Search for the cell housing the specified text and yield its [X, Y] center coordinate. 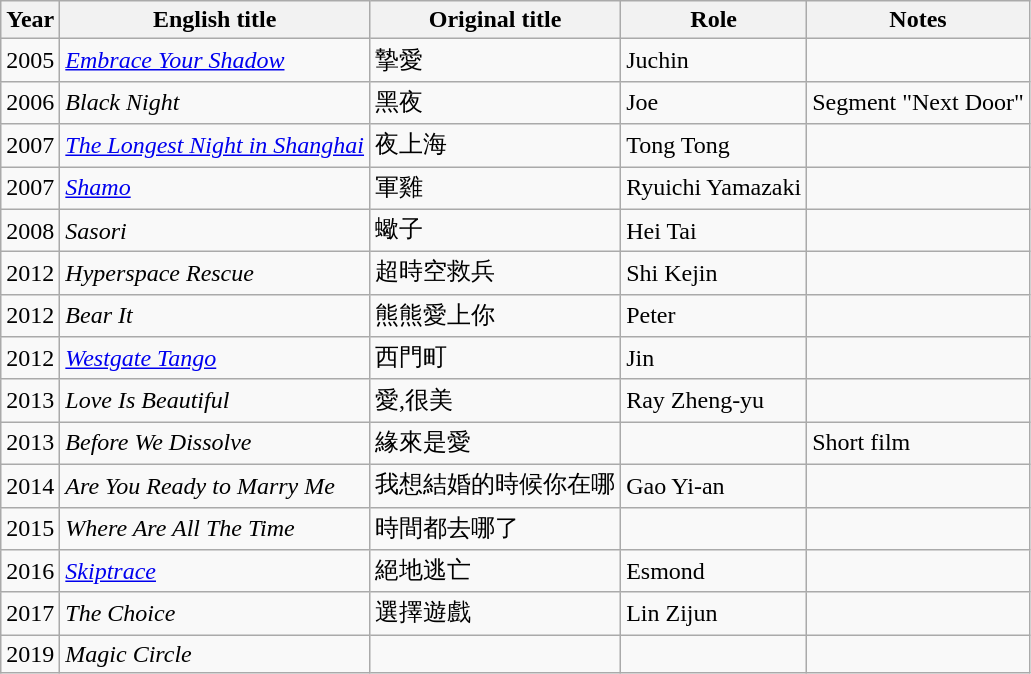
Peter [714, 316]
Black Night [215, 102]
Westgate Tango [215, 358]
Ryuichi Yamazaki [714, 188]
Joe [714, 102]
Role [714, 20]
西門町 [496, 358]
Jin [714, 358]
Shamo [215, 188]
2015 [30, 528]
2014 [30, 486]
Where Are All The Time [215, 528]
Embrace Your Shadow [215, 60]
2006 [30, 102]
Original title [496, 20]
蠍子 [496, 230]
2005 [30, 60]
絕地逃亡 [496, 572]
黑夜 [496, 102]
Shi Kejin [714, 274]
Are You Ready to Marry Me [215, 486]
The Longest Night in Shanghai [215, 146]
Gao Yi-an [714, 486]
Juchin [714, 60]
2019 [30, 654]
選擇遊戲 [496, 614]
夜上海 [496, 146]
緣來是愛 [496, 444]
Ray Zheng-yu [714, 400]
軍雞 [496, 188]
Year [30, 20]
Lin Zijun [714, 614]
Notes [918, 20]
English title [215, 20]
Hyperspace Rescue [215, 274]
2008 [30, 230]
Hei Tai [714, 230]
Love Is Beautiful [215, 400]
Bear It [215, 316]
時間都去哪了 [496, 528]
2017 [30, 614]
Sasori [215, 230]
The Choice [215, 614]
Tong Tong [714, 146]
Esmond [714, 572]
Before We Dissolve [215, 444]
Skiptrace [215, 572]
2016 [30, 572]
Magic Circle [215, 654]
熊熊愛上你 [496, 316]
超時空救兵 [496, 274]
摯愛 [496, 60]
Short film [918, 444]
我想結婚的時候你在哪 [496, 486]
Segment "Next Door" [918, 102]
愛,很美 [496, 400]
